Find where the given text appears and provide that cell's center as [X, Y] coordinate. 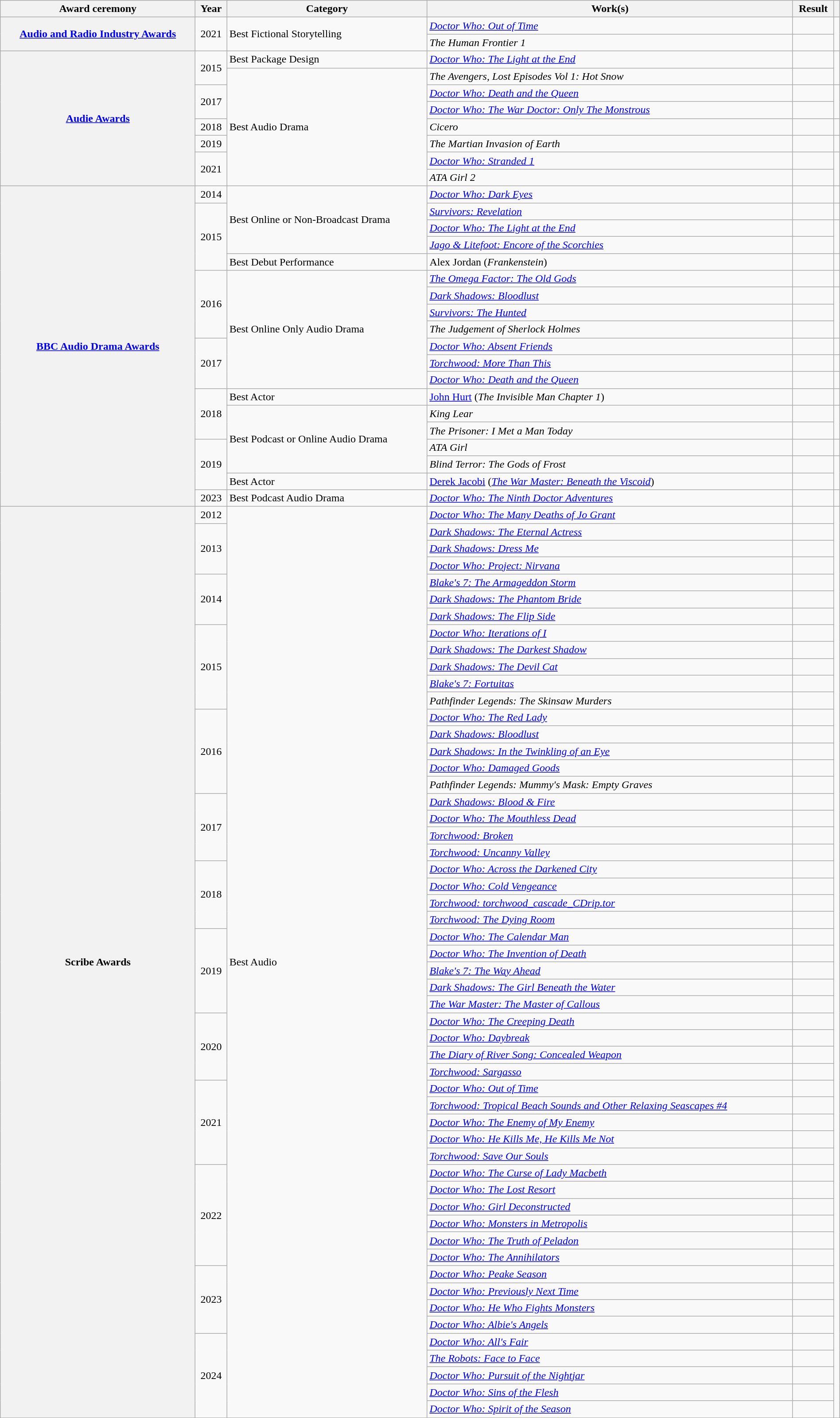
Doctor Who: Daybreak [610, 1038]
Best Audio [327, 962]
Jago & Litefoot: Encore of the Scorchies [610, 245]
Blind Terror: The Gods of Frost [610, 464]
Best Fictional Storytelling [327, 34]
Pathfinder Legends: Mummy's Mask: Empty Graves [610, 785]
Doctor Who: The Annihilators [610, 1257]
ATA Girl 2 [610, 177]
Best Online or Non-Broadcast Drama [327, 219]
Doctor Who: The Red Lady [610, 717]
2024 [211, 1375]
The Judgement of Sherlock Holmes [610, 329]
Doctor Who: The Invention of Death [610, 953]
Doctor Who: The Truth of Peladon [610, 1240]
Dark Shadows: The Eternal Actress [610, 532]
Doctor Who: Peake Season [610, 1274]
Torchwood: Save Our Souls [610, 1156]
Dark Shadows: The Phantom Bride [610, 599]
Audio and Radio Industry Awards [98, 34]
Doctor Who: Previously Next Time [610, 1291]
Blake's 7: Fortuitas [610, 684]
Dark Shadows: Dress Me [610, 549]
Blake's 7: The Armageddon Storm [610, 582]
Derek Jacobi (The War Master: Beneath the Viscoid) [610, 481]
The Robots: Face to Face [610, 1359]
Doctor Who: The Creeping Death [610, 1021]
Doctor Who: The Lost Resort [610, 1190]
Doctor Who: Across the Darkened City [610, 869]
Best Podcast or Online Audio Drama [327, 439]
Best Online Only Audio Drama [327, 329]
Doctor Who: Sins of the Flesh [610, 1392]
Torchwood: Uncanny Valley [610, 852]
Doctor Who: Stranded 1 [610, 160]
Dark Shadows: The Girl Beneath the Water [610, 987]
Survivors: Revelation [610, 211]
The Diary of River Song: Concealed Weapon [610, 1055]
Doctor Who: The Calendar Man [610, 937]
2020 [211, 1046]
The War Master: The Master of Callous [610, 1004]
Best Debut Performance [327, 262]
Torchwood: Sargasso [610, 1072]
The Prisoner: I Met a Man Today [610, 430]
Dark Shadows: Blood & Fire [610, 802]
Cicero [610, 127]
Torchwood: The Dying Room [610, 920]
Doctor Who: Iterations of I [610, 633]
2012 [211, 515]
Doctor Who: The War Doctor: Only The Monstrous [610, 110]
Blake's 7: The Way Ahead [610, 970]
Scribe Awards [98, 962]
Doctor Who: Girl Deconstructed [610, 1207]
Best Audio Drama [327, 127]
Torchwood: Tropical Beach Sounds and Other Relaxing Seascapes #4 [610, 1105]
Doctor Who: The Enemy of My Enemy [610, 1122]
Doctor Who: He Kills Me, He Kills Me Not [610, 1139]
Year [211, 9]
Work(s) [610, 9]
Doctor Who: The Many Deaths of Jo Grant [610, 515]
Torchwood: Broken [610, 836]
John Hurt (The Invisible Man Chapter 1) [610, 397]
Best Package Design [327, 59]
2022 [211, 1215]
2013 [211, 549]
Torchwood: More Than This [610, 363]
Dark Shadows: The Devil Cat [610, 667]
Doctor Who: Albie's Angels [610, 1325]
Result [813, 9]
Doctor Who: The Curse of Lady Macbeth [610, 1173]
King Lear [610, 414]
Pathfinder Legends: The Skinsaw Murders [610, 700]
The Human Frontier 1 [610, 43]
Dark Shadows: In the Twinkling of an Eye [610, 751]
Audie Awards [98, 118]
Doctor Who: Cold Vengeance [610, 886]
The Omega Factor: The Old Gods [610, 279]
Dark Shadows: The Flip Side [610, 616]
Doctor Who: The Ninth Doctor Adventures [610, 498]
Doctor Who: Absent Friends [610, 346]
Doctor Who: All's Fair [610, 1342]
The Martian Invasion of Earth [610, 144]
Award ceremony [98, 9]
Survivors: The Hunted [610, 313]
Doctor Who: Monsters in Metropolis [610, 1223]
Dark Shadows: The Darkest Shadow [610, 650]
BBC Audio Drama Awards [98, 346]
ATA Girl [610, 447]
Doctor Who: Pursuit of the Nightjar [610, 1375]
Torchwood: torchwood_cascade_CDrip.tor [610, 903]
Alex Jordan (Frankenstein) [610, 262]
Doctor Who: The Mouthless Dead [610, 819]
Best Podcast Audio Drama [327, 498]
Category [327, 9]
Doctor Who: He Who Fights Monsters [610, 1308]
The Avengers, Lost Episodes Vol 1: Hot Snow [610, 76]
Doctor Who: Damaged Goods [610, 768]
Doctor Who: Project: Nirvana [610, 566]
Doctor Who: Dark Eyes [610, 194]
Doctor Who: Spirit of the Season [610, 1409]
